Locate the cell with the specified text and output its [x, y] center coordinate. 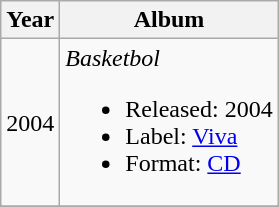
2004 [30, 122]
Year [30, 20]
BasketbolReleased: 2004Label: VivaFormat: CD [169, 122]
Album [169, 20]
